Search for the cell housing the specified text and yield its (X, Y) center coordinate. 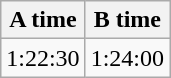
A time (43, 20)
1:22:30 (43, 58)
1:24:00 (127, 58)
B time (127, 20)
